Pinpoint the cell where the given text exists, returning its [x, y] midpoint coordinate. 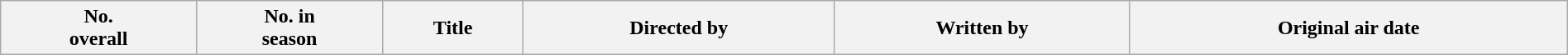
Written by [982, 28]
Original air date [1348, 28]
Title [453, 28]
Directed by [678, 28]
No. inseason [289, 28]
No.overall [99, 28]
